Extract the (x, y) coordinate from the center of the cell holding the provided text.  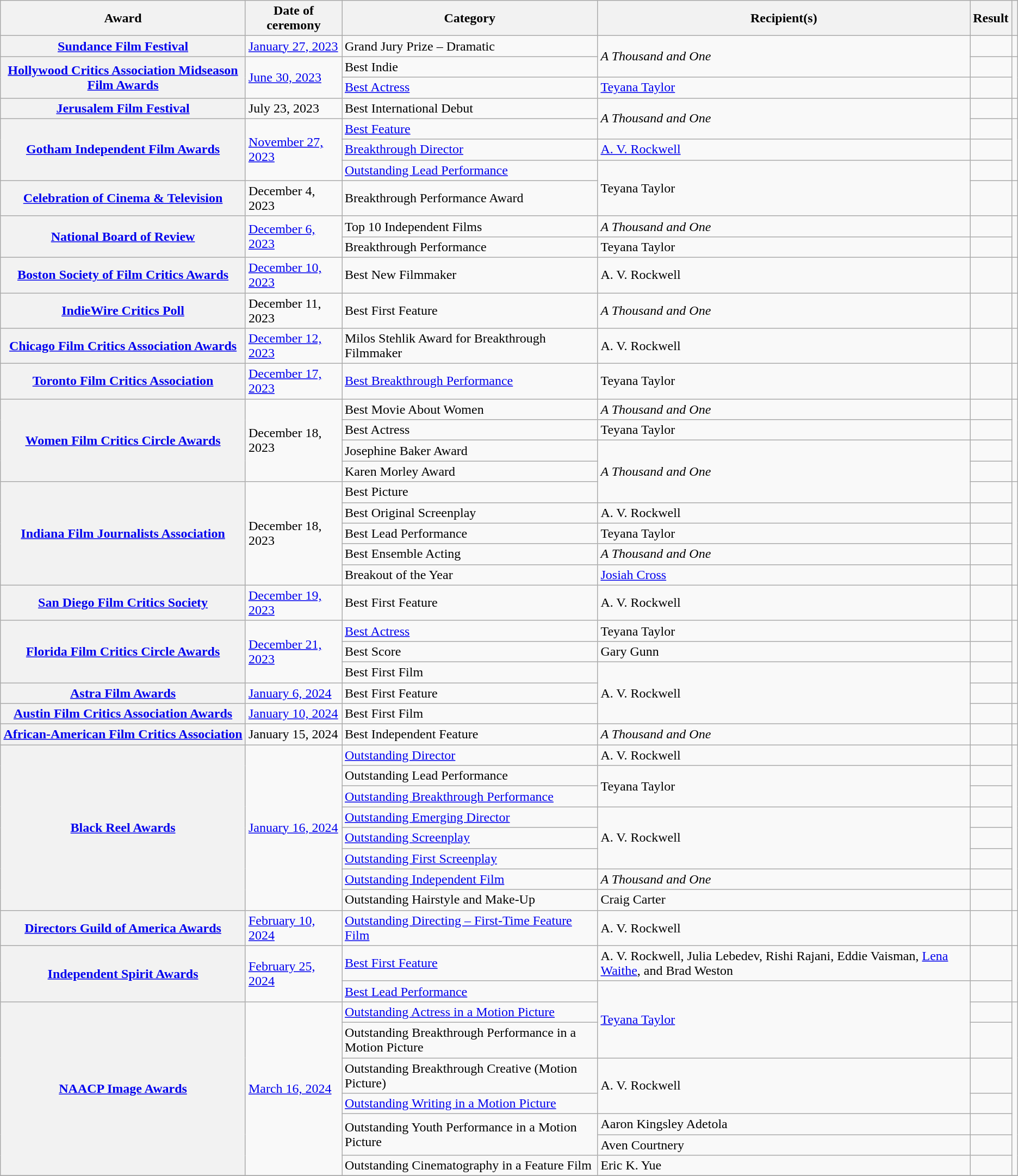
Outstanding Breakthrough Performance in a Motion Picture (469, 1040)
January 16, 2024 (294, 827)
Outstanding Director (469, 755)
Category (469, 18)
Aven Courtnery (784, 1145)
January 6, 2024 (294, 693)
March 16, 2024 (294, 1088)
National Board of Review (123, 237)
Austin Film Critics Association Awards (123, 714)
February 10, 2024 (294, 928)
Chicago Film Critics Association Awards (123, 346)
Sundance Film Festival (123, 46)
Milos Stehlik Award for Breakthrough Filmmaker (469, 346)
Breakthrough Director (469, 150)
Florida Film Critics Circle Awards (123, 651)
Gary Gunn (784, 651)
Outstanding Independent Film (469, 879)
Best Feature (469, 129)
January 15, 2024 (294, 735)
NAACP Image Awards (123, 1088)
June 30, 2023 (294, 77)
January 10, 2024 (294, 714)
Best Original Screenplay (469, 513)
Best Independent Feature (469, 735)
December 11, 2023 (294, 310)
Best Breakthrough Performance (469, 382)
December 4, 2023 (294, 198)
Best New Filmmaker (469, 275)
Best Ensemble Acting (469, 554)
Outstanding Actress in a Motion Picture (469, 1012)
Craig Carter (784, 900)
Black Reel Awards (123, 827)
Outstanding Youth Performance in a Motion Picture (469, 1135)
Hollywood Critics Association Midseason Film Awards (123, 77)
Outstanding Cinematography in a Feature Film (469, 1166)
Outstanding First Screenplay (469, 858)
Astra Film Awards (123, 693)
Best Movie About Women (469, 409)
San Diego Film Critics Society (123, 602)
December 12, 2023 (294, 346)
Outstanding Hairstyle and Make-Up (469, 900)
Gotham Independent Film Awards (123, 150)
Outstanding Emerging Director (469, 817)
IndieWire Critics Poll (123, 310)
January 27, 2023 (294, 46)
Independent Spirit Awards (123, 973)
Best Picture (469, 492)
December 21, 2023 (294, 651)
Jerusalem Film Festival (123, 108)
Aaron Kingsley Adetola (784, 1124)
African-American Film Critics Association (123, 735)
Outstanding Directing – First-Time Feature Film (469, 928)
Eric K. Yue (784, 1166)
Top 10 Independent Films (469, 226)
December 19, 2023 (294, 602)
Breakthrough Performance Award (469, 198)
A. V. Rockwell, Julia Lebedev, Rishi Rajani, Eddie Vaisman, Lena Waithe, and Brad Weston (784, 963)
Karen Morley Award (469, 471)
Result (991, 18)
December 10, 2023 (294, 275)
Indiana Film Journalists Association (123, 533)
Breakout of the Year (469, 575)
Best International Debut (469, 108)
Josiah Cross (784, 575)
Breakthrough Performance (469, 247)
Outstanding Breakthrough Performance (469, 797)
Toronto Film Critics Association (123, 382)
Grand Jury Prize – Dramatic (469, 46)
Directors Guild of America Awards (123, 928)
Outstanding Writing in a Motion Picture (469, 1104)
Josephine Baker Award (469, 451)
December 6, 2023 (294, 237)
Date of ceremony (294, 18)
July 23, 2023 (294, 108)
February 25, 2024 (294, 973)
Outstanding Breakthrough Creative (Motion Picture) (469, 1075)
Outstanding Screenplay (469, 838)
Best Score (469, 651)
Women Film Critics Circle Awards (123, 440)
November 27, 2023 (294, 150)
Best Indie (469, 67)
Recipient(s) (784, 18)
Boston Society of Film Critics Awards (123, 275)
Celebration of Cinema & Television (123, 198)
Award (123, 18)
December 17, 2023 (294, 382)
